From the cell containing the given text, extract its center point as [x, y] coordinate. 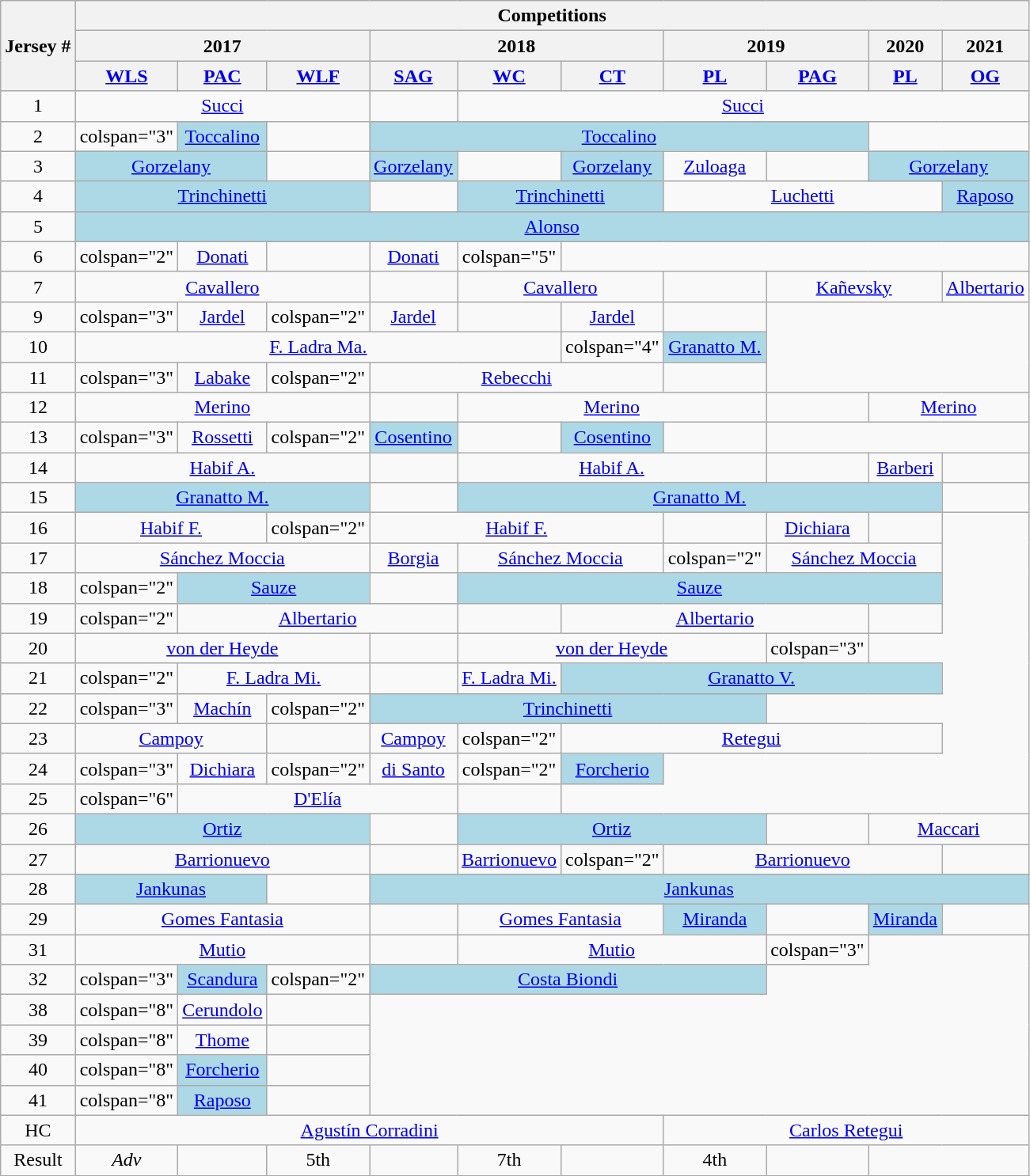
31 [38, 950]
17 [38, 558]
Borgia [413, 558]
di Santo [413, 768]
OG [986, 76]
5 [38, 226]
Result [38, 1160]
Maccari [948, 829]
PAG [818, 76]
D'Elía [318, 799]
colspan="5" [510, 256]
2020 [905, 46]
7 [38, 286]
Alonso [552, 226]
Adv [127, 1160]
Granatto V. [752, 678]
20 [38, 648]
38 [38, 1010]
PAC [222, 76]
12 [38, 408]
Luchetti [803, 196]
Labake [222, 377]
15 [38, 498]
Machín [222, 708]
16 [38, 528]
Rebecchi [517, 377]
24 [38, 768]
22 [38, 708]
2017 [222, 46]
CT [613, 76]
27 [38, 859]
10 [38, 347]
Costa Biondi [568, 980]
colspan="6" [127, 799]
7th [510, 1160]
9 [38, 317]
Retegui [752, 738]
25 [38, 799]
Agustín Corradini [369, 1130]
18 [38, 588]
2018 [517, 46]
WC [510, 76]
32 [38, 980]
28 [38, 890]
1 [38, 106]
14 [38, 468]
2019 [766, 46]
40 [38, 1070]
4 [38, 196]
Scandura [222, 980]
Cerundolo [222, 1010]
21 [38, 678]
Rossetti [222, 438]
23 [38, 738]
Jersey # [38, 46]
Zuloaga [715, 166]
colspan="4" [613, 347]
3 [38, 166]
F. Ladra Ma. [318, 347]
2 [38, 136]
Barberi [905, 468]
2021 [986, 46]
Carlos Retegui [846, 1130]
29 [38, 920]
SAG [413, 76]
HC [38, 1130]
Thome [222, 1040]
39 [38, 1040]
13 [38, 438]
19 [38, 618]
5th [318, 1160]
4th [715, 1160]
11 [38, 377]
41 [38, 1100]
WLS [127, 76]
Competitions [552, 16]
6 [38, 256]
Kañevsky [854, 286]
WLF [318, 76]
26 [38, 829]
